Scan for the cell matching the given text and deliver its (X, Y) coordinate at center. 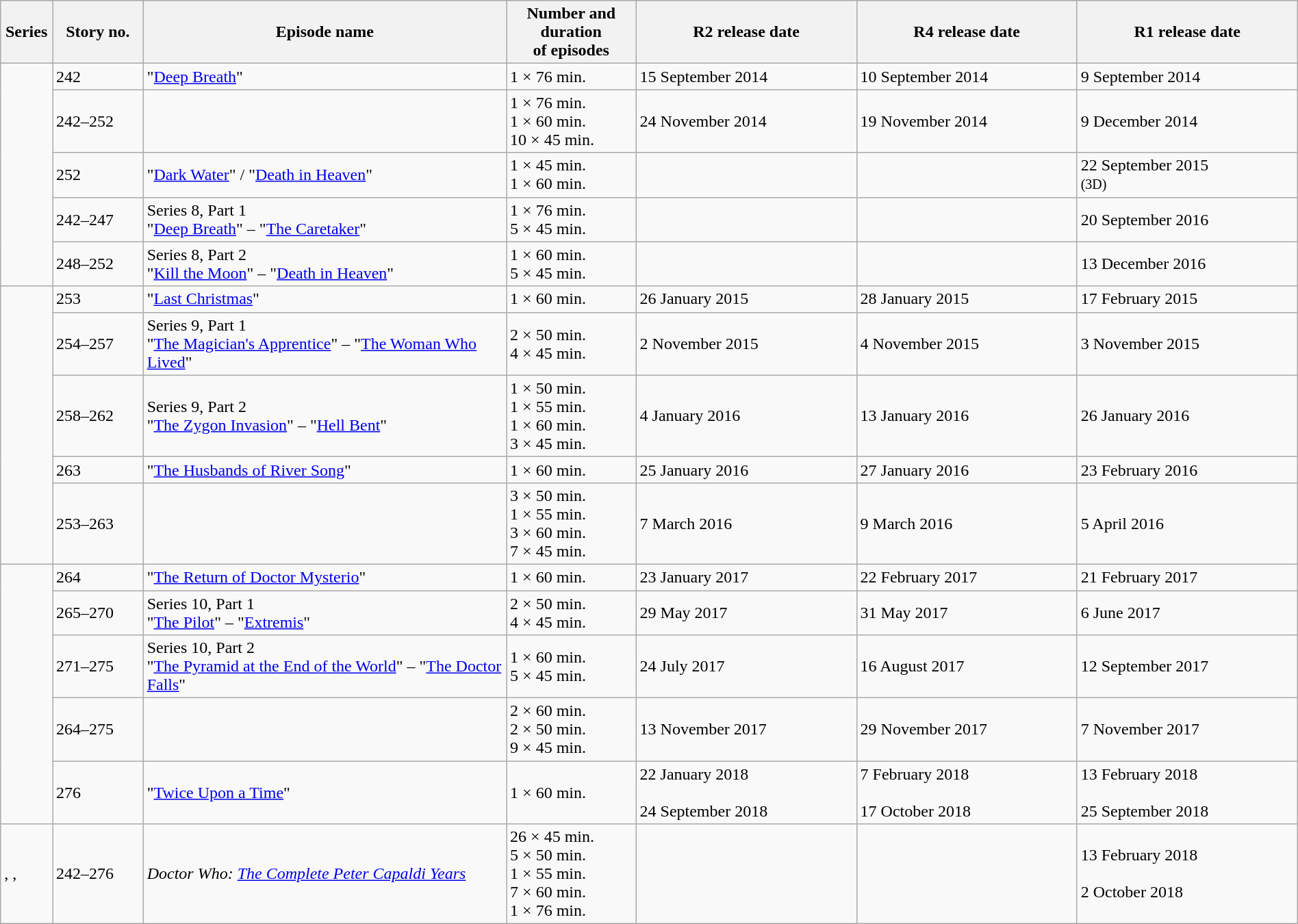
"Last Christmas" (324, 299)
3 November 2015 (1187, 344)
23 January 2017 (746, 577)
19 November 2014 (967, 121)
"Deep Breath" (324, 77)
Series 8, Part 1"Deep Breath" – "The Caretaker" (324, 219)
7 February 2018 17 October 2018 (967, 793)
265–270 (99, 612)
242–252 (99, 121)
12 September 2017 (1187, 667)
Series 9, Part 1"The Magician's Apprentice" – "The Woman Who Lived" (324, 344)
Series 10, Part 1"The Pilot" – "Extremis" (324, 612)
Series 9, Part 2"The Zygon Invasion" – "Hell Bent" (324, 416)
Doctor Who: The Complete Peter Capaldi Years (324, 874)
10 September 2014 (967, 77)
25 January 2016 (746, 470)
20 September 2016 (1187, 219)
271–275 (99, 667)
28 January 2015 (967, 299)
22 February 2017 (967, 577)
17 February 2015 (1187, 299)
263 (99, 470)
4 November 2015 (967, 344)
24 July 2017 (746, 667)
9 December 2014 (1187, 121)
1 × 76 min. (571, 77)
R2 release date (746, 32)
29 May 2017 (746, 612)
16 August 2017 (967, 667)
27 January 2016 (967, 470)
7 March 2016 (746, 523)
258–262 (99, 416)
1 × 45 min.1 × 60 min. (571, 175)
22 September 2015(3D) (1187, 175)
R4 release date (967, 32)
13 November 2017 (746, 730)
253–263 (99, 523)
253 (99, 299)
13 February 2018 2 October 2018 (1187, 874)
Series 8, Part 2"Kill the Moon" – "Death in Heaven" (324, 264)
15 September 2014 (746, 77)
4 January 2016 (746, 416)
21 February 2017 (1187, 577)
Series 10, Part 2"The Pyramid at the End of the World" – "The Doctor Falls" (324, 667)
, , (27, 874)
26 January 2016 (1187, 416)
2 × 60 min.2 × 50 min.9 × 45 min. (571, 730)
R1 release date (1187, 32)
Series (27, 32)
276 (99, 793)
248–252 (99, 264)
13 January 2016 (967, 416)
3 × 50 min.1 × 55 min.3 × 60 min.7 × 45 min. (571, 523)
Episode name (324, 32)
242–247 (99, 219)
5 April 2016 (1187, 523)
26 January 2015 (746, 299)
29 November 2017 (967, 730)
242 (99, 77)
13 February 2018 25 September 2018 (1187, 793)
"The Return of Doctor Mysterio" (324, 577)
"The Husbands of River Song" (324, 470)
2 November 2015 (746, 344)
242–276 (99, 874)
6 June 2017 (1187, 612)
9 September 2014 (1187, 77)
"Dark Water" / "Death in Heaven" (324, 175)
7 November 2017 (1187, 730)
252 (99, 175)
Number and durationof episodes (571, 32)
9 March 2016 (967, 523)
26 × 45 min.5 × 50 min.1 × 55 min.7 × 60 min.1 × 76 min. (571, 874)
22 January 2018 24 September 2018 (746, 793)
254–257 (99, 344)
Story no. (99, 32)
1 × 76 min.1 × 60 min.10 × 45 min. (571, 121)
264 (99, 577)
13 December 2016 (1187, 264)
264–275 (99, 730)
23 February 2016 (1187, 470)
24 November 2014 (746, 121)
1 × 76 min.5 × 45 min. (571, 219)
31 May 2017 (967, 612)
"Twice Upon a Time" (324, 793)
1 × 50 min.1 × 55 min.1 × 60 min.3 × 45 min. (571, 416)
